Locate the cell with the specified text and output its (x, y) center coordinate. 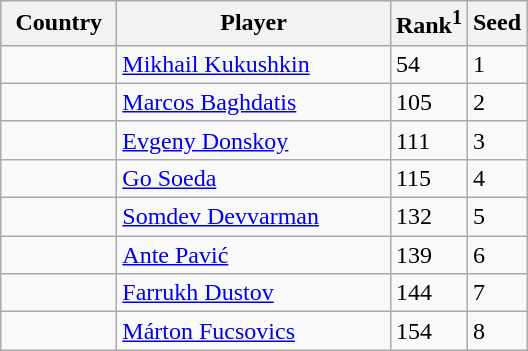
Ante Pavić (254, 255)
Go Soeda (254, 178)
Rank1 (428, 24)
4 (496, 178)
Seed (496, 24)
3 (496, 140)
7 (496, 293)
111 (428, 140)
154 (428, 331)
144 (428, 293)
Márton Fucsovics (254, 331)
132 (428, 217)
54 (428, 64)
115 (428, 178)
6 (496, 255)
1 (496, 64)
Evgeny Donskoy (254, 140)
Somdev Devvarman (254, 217)
Farrukh Dustov (254, 293)
Marcos Baghdatis (254, 102)
Player (254, 24)
8 (496, 331)
105 (428, 102)
5 (496, 217)
139 (428, 255)
Country (59, 24)
2 (496, 102)
Mikhail Kukushkin (254, 64)
